Return the (x, y) coordinate for the center point of the cell that contains the specified text.  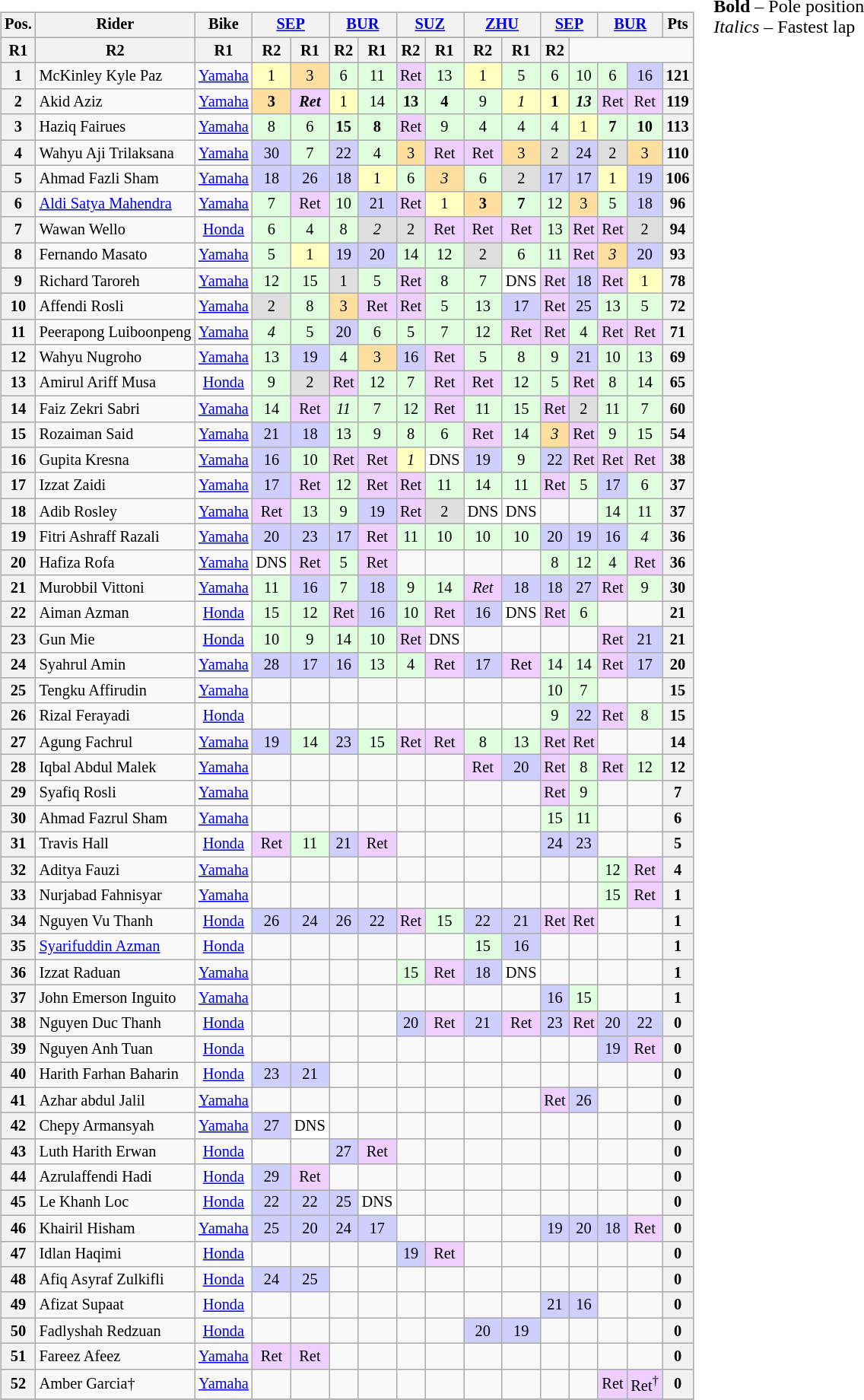
Akid Aziz (116, 102)
Nguyen Anh Tuan (116, 1049)
Iqbal Abdul Malek (116, 768)
35 (18, 947)
McKinley Kyle Paz (116, 76)
Izzat Zaidi (116, 485)
Aditya Fauzi (116, 870)
Nurjabad Fahnisyar (116, 896)
Luth Harith Erwan (116, 1152)
71 (678, 332)
39 (18, 1049)
106 (678, 179)
Haziq Fairues (116, 127)
Adib Rosley (116, 511)
Murobbil Vittoni (116, 588)
94 (678, 230)
Syafiq Rosli (116, 793)
Nguyen Duc Thanh (116, 1023)
Syahrul Amin (116, 665)
47 (18, 1254)
110 (678, 153)
Azrulaffendi Hadi (116, 1177)
Chepy Armansyah (116, 1126)
44 (18, 1177)
50 (18, 1331)
Le Khanh Loc (116, 1203)
Peerapong Luiboonpeng (116, 332)
Pts (678, 25)
Idlan Haqimi (116, 1254)
Gun Mie (116, 639)
Aiman Azman (116, 614)
Affendi Rosli (116, 307)
Hafiza Rofa (116, 562)
121 (678, 76)
Amber Garcia† (116, 1383)
Agung Fachrul (116, 742)
Azhar abdul Jalil (116, 1100)
Rizal Ferayadi (116, 716)
78 (678, 281)
Richard Taroreh (116, 281)
SUZ (430, 25)
Fitri Ashraff Razali (116, 537)
John Emerson Inguito (116, 998)
51 (18, 1357)
ZHU (502, 25)
72 (678, 307)
31 (18, 845)
Wahyu Nugroho (116, 358)
54 (678, 434)
45 (18, 1203)
34 (18, 921)
46 (18, 1228)
32 (18, 870)
Fernando Masato (116, 256)
119 (678, 102)
60 (678, 409)
113 (678, 127)
40 (18, 1075)
Afiq Asyraf Zulkifli (116, 1280)
Bike (224, 25)
Wahyu Aji Trilaksana (116, 153)
Amirul Ariff Musa (116, 383)
Rider (116, 25)
Gupita Kresna (116, 460)
65 (678, 383)
33 (18, 896)
96 (678, 204)
41 (18, 1100)
42 (18, 1126)
Nguyen Vu Thanh (116, 921)
Syarifuddin Azman (116, 947)
Khairil Hisham (116, 1228)
43 (18, 1152)
Pos. (18, 25)
69 (678, 358)
Afizat Supaat (116, 1305)
48 (18, 1280)
49 (18, 1305)
Aldi Satya Mahendra (116, 204)
Ahmad Fazrul Sham (116, 819)
Ahmad Fazli Sham (116, 179)
Rozaiman Said (116, 434)
93 (678, 256)
Tengku Affirudin (116, 691)
Fadlyshah Redzuan (116, 1331)
Travis Hall (116, 845)
Wawan Wello (116, 230)
Harith Farhan Baharin (116, 1075)
Faiz Zekri Sabri (116, 409)
Ret† (644, 1383)
Fareez Afeez (116, 1357)
52 (18, 1383)
Izzat Raduan (116, 972)
